Pinpoint the cell where the given text exists, returning its [X, Y] midpoint coordinate. 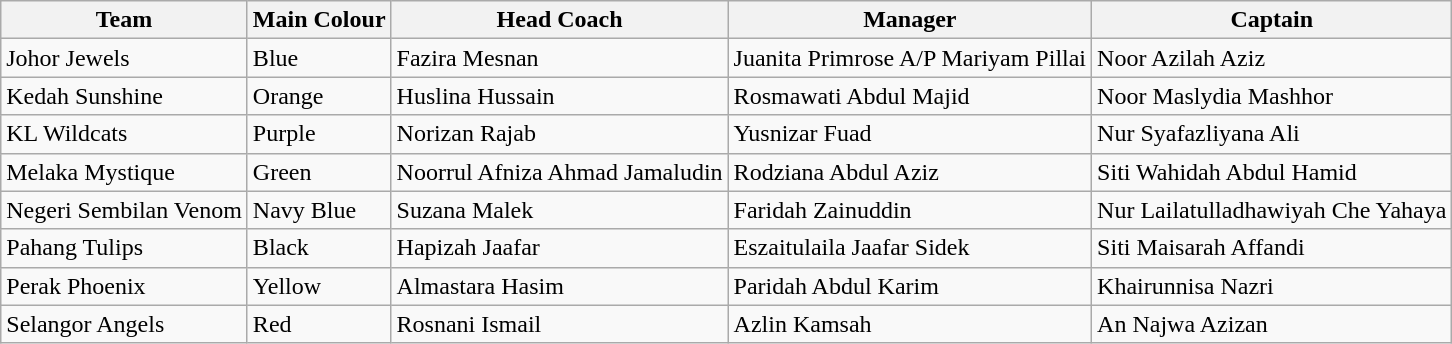
Pahang Tulips [124, 248]
Head Coach [560, 20]
Selangor Angels [124, 324]
Navy Blue [319, 210]
Black [319, 248]
Red [319, 324]
Johor Jewels [124, 58]
Almastara Hasim [560, 286]
Perak Phoenix [124, 286]
Main Colour [319, 20]
Team [124, 20]
Melaka Mystique [124, 172]
Rodziana Abdul Aziz [910, 172]
Captain [1272, 20]
Eszaitulaila Jaafar Sidek [910, 248]
Green [319, 172]
Purple [319, 134]
Kedah Sunshine [124, 96]
Huslina Hussain [560, 96]
Fazira Mesnan [560, 58]
Noor Azilah Aziz [1272, 58]
Yusnizar Fuad [910, 134]
Manager [910, 20]
An Najwa Azizan [1272, 324]
Suzana Malek [560, 210]
Hapizah Jaafar [560, 248]
Norizan Rajab [560, 134]
Siti Wahidah Abdul Hamid [1272, 172]
Noorrul Afniza Ahmad Jamaludin [560, 172]
Rosmawati Abdul Majid [910, 96]
Khairunnisa Nazri [1272, 286]
Azlin Kamsah [910, 324]
Paridah Abdul Karim [910, 286]
Negeri Sembilan Venom [124, 210]
Rosnani Ismail [560, 324]
Siti Maisarah Affandi [1272, 248]
Yellow [319, 286]
Nur Lailatulladhawiyah Che Yahaya [1272, 210]
Nur Syafazliyana Ali [1272, 134]
Juanita Primrose A/P Mariyam Pillai [910, 58]
KL Wildcats [124, 134]
Orange [319, 96]
Noor Maslydia Mashhor [1272, 96]
Faridah Zainuddin [910, 210]
Blue [319, 58]
